Provide the (X, Y) coordinate of the cell's center where the given text is located.  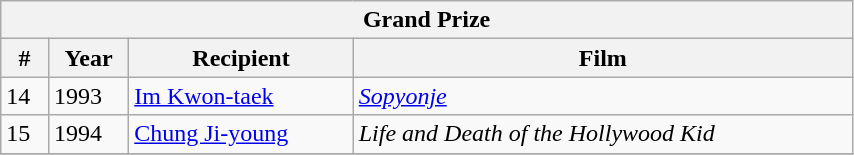
Life and Death of the Hollywood Kid (602, 134)
# (25, 58)
Im Kwon-taek (241, 96)
Sopyonje (602, 96)
Year (88, 58)
Chung Ji-young (241, 134)
1993 (88, 96)
1994 (88, 134)
Grand Prize (427, 20)
Film (602, 58)
Recipient (241, 58)
15 (25, 134)
14 (25, 96)
